Identify which cell holds the provided text, then report its (x, y) central coordinate. 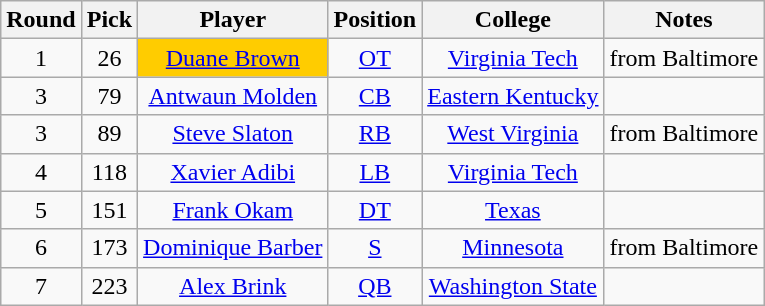
CB (375, 96)
4 (41, 172)
DT (375, 210)
S (375, 248)
26 (109, 58)
Xavier Adibi (233, 172)
OT (375, 58)
223 (109, 286)
West Virginia (513, 134)
Position (375, 20)
7 (41, 286)
QB (375, 286)
Player (233, 20)
1 (41, 58)
Antwaun Molden (233, 96)
Frank Okam (233, 210)
Texas (513, 210)
Minnesota (513, 248)
Steve Slaton (233, 134)
118 (109, 172)
Alex Brink (233, 286)
5 (41, 210)
173 (109, 248)
89 (109, 134)
Duane Brown (233, 58)
Eastern Kentucky (513, 96)
Notes (684, 20)
151 (109, 210)
Washington State (513, 286)
6 (41, 248)
Round (41, 20)
79 (109, 96)
RB (375, 134)
Dominique Barber (233, 248)
College (513, 20)
LB (375, 172)
Pick (109, 20)
